Detect which cell encompasses the target text, then output its (X, Y) center coordinate. 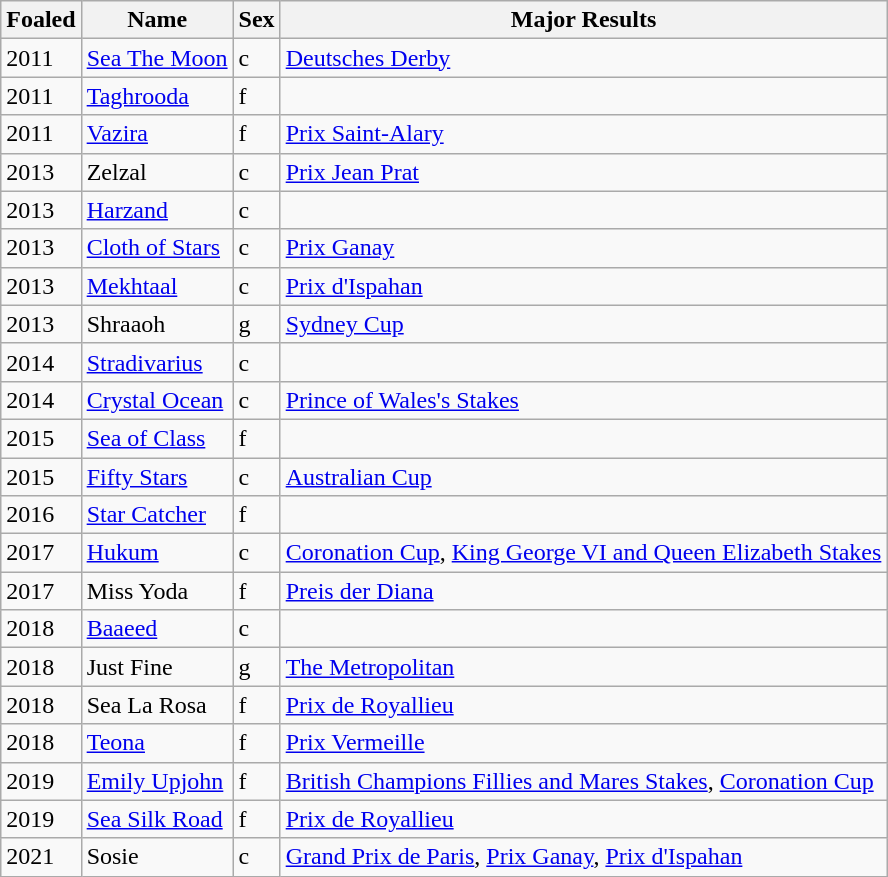
Sydney Cup (584, 324)
Foaled (41, 20)
Cloth of Stars (157, 248)
Baaeed (157, 629)
2016 (41, 515)
Deutsches Derby (584, 58)
Grand Prix de Paris, Prix Ganay, Prix d'Ispahan (584, 857)
Stradivarius (157, 362)
Prix Vermeille (584, 743)
Emily Upjohn (157, 781)
2021 (41, 857)
Coronation Cup, King George VI and Queen Elizabeth Stakes (584, 553)
Zelzal (157, 172)
Miss Yoda (157, 591)
Star Catcher (157, 515)
Hukum (157, 553)
Teona (157, 743)
Taghrooda (157, 96)
Vazira (157, 134)
Sea of Class (157, 438)
Sea La Rosa (157, 705)
Name (157, 20)
Crystal Ocean (157, 400)
Preis der Diana (584, 591)
Sosie (157, 857)
Prix d'Ispahan (584, 286)
British Champions Fillies and Mares Stakes, Coronation Cup (584, 781)
Sex (256, 20)
Prix Jean Prat (584, 172)
Australian Cup (584, 477)
Shraaoh (157, 324)
Prince of Wales's Stakes (584, 400)
Harzand (157, 210)
The Metropolitan (584, 667)
Prix Saint-Alary (584, 134)
Just Fine (157, 667)
Sea Silk Road (157, 819)
Sea The Moon (157, 58)
Fifty Stars (157, 477)
Mekhtaal (157, 286)
Prix Ganay (584, 248)
Major Results (584, 20)
